Provide the (X, Y) coordinate of the cell's center where the given text is located.  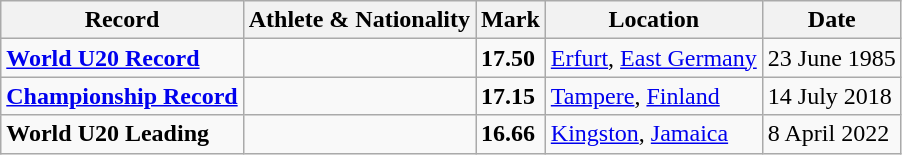
Athlete & Nationality (359, 20)
23 June 1985 (832, 58)
Location (654, 20)
17.15 (511, 96)
8 April 2022 (832, 134)
Mark (511, 20)
Record (122, 20)
Date (832, 20)
World U20 Record (122, 58)
World U20 Leading (122, 134)
17.50 (511, 58)
Erfurt, East Germany (654, 58)
14 July 2018 (832, 96)
Tampere, Finland (654, 96)
Championship Record (122, 96)
Kingston, Jamaica (654, 134)
16.66 (511, 134)
